Detect which cell encompasses the target text, then output its (X, Y) center coordinate. 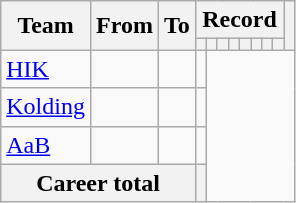
AaB (46, 145)
Kolding (46, 107)
From (124, 26)
HIK (46, 69)
Team (46, 26)
Career total (98, 183)
To (176, 26)
Record (239, 20)
